Extract the (X, Y) coordinate from the center of the cell holding the provided text.  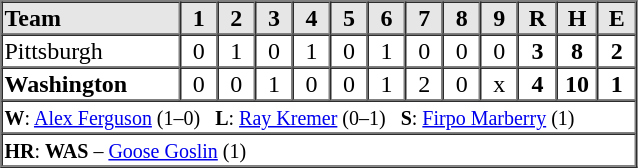
HR: WAS – Goose Goslin (1) (319, 150)
7 (424, 18)
10 (577, 84)
Washington (91, 84)
H (577, 18)
5 (349, 18)
E (616, 18)
W: Alex Ferguson (1–0) L: Ray Kremer (0–1) S: Firpo Marberry (1) (319, 116)
Team (91, 18)
9 (500, 18)
6 (387, 18)
R (538, 18)
x (500, 84)
Pittsburgh (91, 50)
